Capture the cell that displays the provided text and extract its [X, Y] central coordinate. 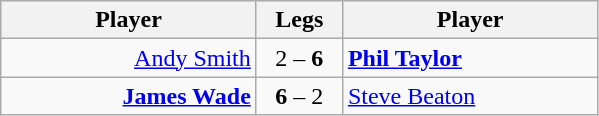
Legs [299, 20]
Steve Beaton [470, 96]
James Wade [129, 96]
Andy Smith [129, 58]
Phil Taylor [470, 58]
2 – 6 [299, 58]
6 – 2 [299, 96]
